Scan for the cell matching the given text and deliver its (x, y) coordinate at center. 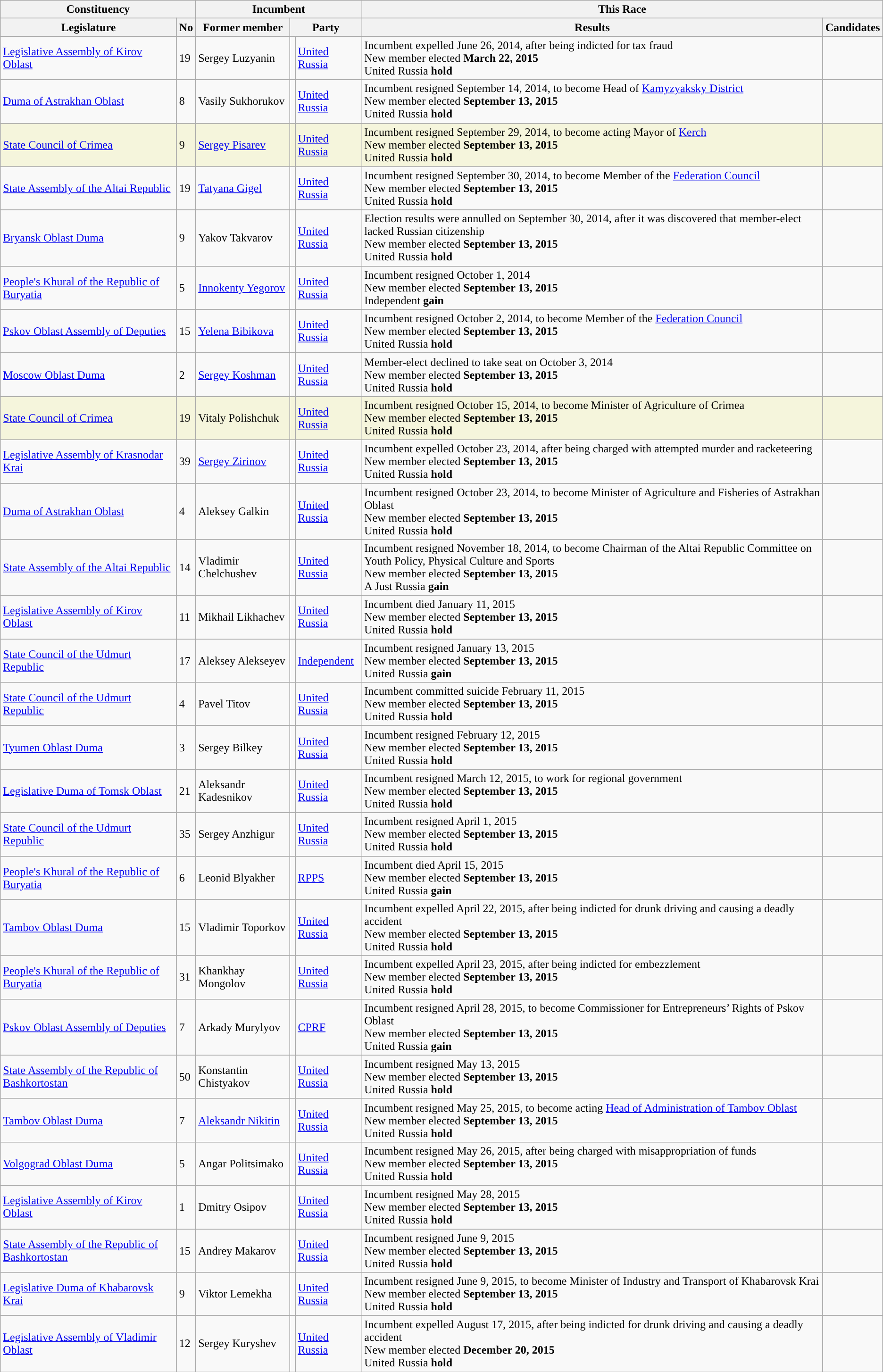
2 (186, 374)
Incumbent died April 15, 2015New member elected September 13, 2015United Russia gain (592, 878)
Results (592, 27)
No (186, 27)
Pavel Titov (243, 704)
Incumbent (279, 9)
Konstantin Chistyakov (243, 1077)
Vladimir Toporkov (243, 927)
Tyumen Oblast Duma (89, 748)
Leonid Blyakher (243, 878)
Incumbent resigned October 2, 2014, to become Member of the Federation CouncilNew member elected September 13, 2015United Russia hold (592, 331)
Aleksandr Kadesnikov (243, 791)
Aleksey Galkin (243, 511)
Tatyana Gigel (243, 188)
Incumbent expelled April 23, 2015, after being indicted for embezzlementNew member elected September 13, 2015United Russia hold (592, 977)
Party (326, 27)
Sergey Bilkey (243, 748)
Sergey Zirinov (243, 461)
Sergey Anzhigur (243, 834)
Legislative Duma of Tomsk Oblast (89, 791)
Incumbent resigned May 13, 2015New member elected September 13, 2015United Russia hold (592, 1077)
Former member (243, 27)
17 (186, 661)
Dmitry Osipov (243, 1207)
Incumbent resigned May 26, 2015, after being charged with misappropriation of fundsNew member elected September 13, 2015United Russia hold (592, 1164)
Sergey Koshman (243, 374)
Innokenty Yegorov (243, 288)
50 (186, 1077)
1 (186, 1207)
Incumbent resigned April 1, 2015New member elected September 13, 2015United Russia hold (592, 834)
Volgograd Oblast Duma (89, 1164)
Yakov Takvarov (243, 238)
Incumbent resigned October 15, 2014, to become Minister of Agriculture of CrimeaNew member elected September 13, 2015United Russia hold (592, 418)
11 (186, 617)
Incumbent resigned January 13, 2015New member elected September 13, 2015United Russia gain (592, 661)
Vasily Sukhorukov (243, 101)
Viktor Lemekha (243, 1294)
35 (186, 834)
Yelena Bibikova (243, 331)
Member-elect declined to take seat on October 3, 2014New member elected September 13, 2015United Russia hold (592, 374)
Incumbent expelled June 26, 2014, after being indicted for tax fraudNew member elected March 22, 2015United Russia hold (592, 58)
Sergey Kuryshev (243, 1344)
Andrey Makarov (243, 1251)
Incumbent resigned September 29, 2014, to become acting Mayor of KerchNew member elected September 13, 2015United Russia hold (592, 145)
RPPS (328, 878)
Incumbent died January 11, 2015New member elected September 13, 2015United Russia hold (592, 617)
Legislative Assembly of Krasnodar Krai (89, 461)
Khankhay Mongolov (243, 977)
Independent (328, 661)
Arkady Murylyov (243, 1027)
Angar Politsimako (243, 1164)
Vitaly Polishchuk (243, 418)
Bryansk Oblast Duma (89, 238)
Incumbent resigned May 25, 2015, to become acting Head of Administration of Tambov OblastNew member elected September 13, 2015United Russia hold (592, 1120)
Aleksandr Nikitin (243, 1120)
Legislative Assembly of Vladimir Oblast (89, 1344)
Incumbent resigned February 12, 2015New member elected September 13, 2015United Russia hold (592, 748)
Incumbent resigned June 9, 2015New member elected September 13, 2015United Russia hold (592, 1251)
Mikhail Likhachev (243, 617)
Moscow Oblast Duma (89, 374)
Aleksey Alekseyev (243, 661)
Incumbent resigned September 30, 2014, to become Member of the Federation CouncilNew member elected September 13, 2015United Russia hold (592, 188)
3 (186, 748)
Incumbent resigned October 1, 2014New member elected September 13, 2015Independent gain (592, 288)
Legislature (89, 27)
39 (186, 461)
Incumbent resigned May 28, 2015New member elected September 13, 2015United Russia hold (592, 1207)
Sergey Pisarev (243, 145)
This Race (622, 9)
CPRF (328, 1027)
Candidates (853, 27)
Constituency (98, 9)
14 (186, 568)
Legislative Duma of Khabarovsk Krai (89, 1294)
Vladimir Chelchushev (243, 568)
Incumbent resigned March 12, 2015, to work for regional governmentNew member elected September 13, 2015United Russia hold (592, 791)
Incumbent committed suicide February 11, 2015New member elected September 13, 2015United Russia hold (592, 704)
21 (186, 791)
12 (186, 1344)
Incumbent resigned September 14, 2014, to become Head of Kamyzyaksky DistrictNew member elected September 13, 2015United Russia hold (592, 101)
6 (186, 878)
8 (186, 101)
31 (186, 977)
Sergey Luzyanin (243, 58)
